Identify which cell holds the provided text, then report its (X, Y) central coordinate. 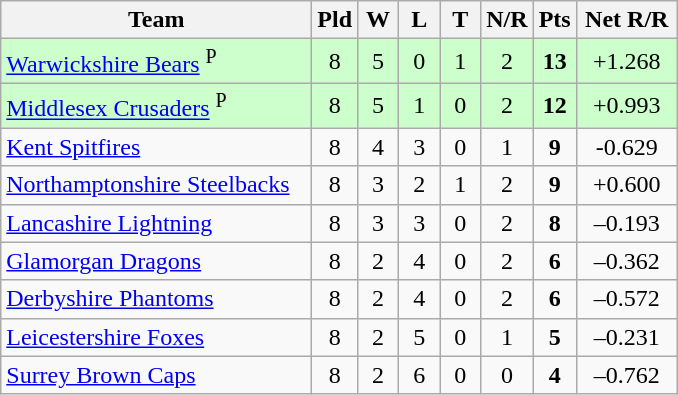
Leicestershire Foxes (156, 337)
Middlesex Crusaders P (156, 106)
W (378, 20)
13 (554, 62)
Northamptonshire Steelbacks (156, 185)
Surrey Brown Caps (156, 375)
T (460, 20)
–0.762 (626, 375)
–0.231 (626, 337)
–0.362 (626, 261)
Kent Spitfires (156, 147)
–0.572 (626, 299)
Derbyshire Phantoms (156, 299)
Net R/R (626, 20)
Pts (554, 20)
+0.600 (626, 185)
Lancashire Lightning (156, 223)
Glamorgan Dragons (156, 261)
Team (156, 20)
+1.268 (626, 62)
Pld (335, 20)
+0.993 (626, 106)
L (420, 20)
N/R (507, 20)
Warwickshire Bears P (156, 62)
–0.193 (626, 223)
12 (554, 106)
-0.629 (626, 147)
